Pinpoint the cell where the given text exists, returning its (x, y) midpoint coordinate. 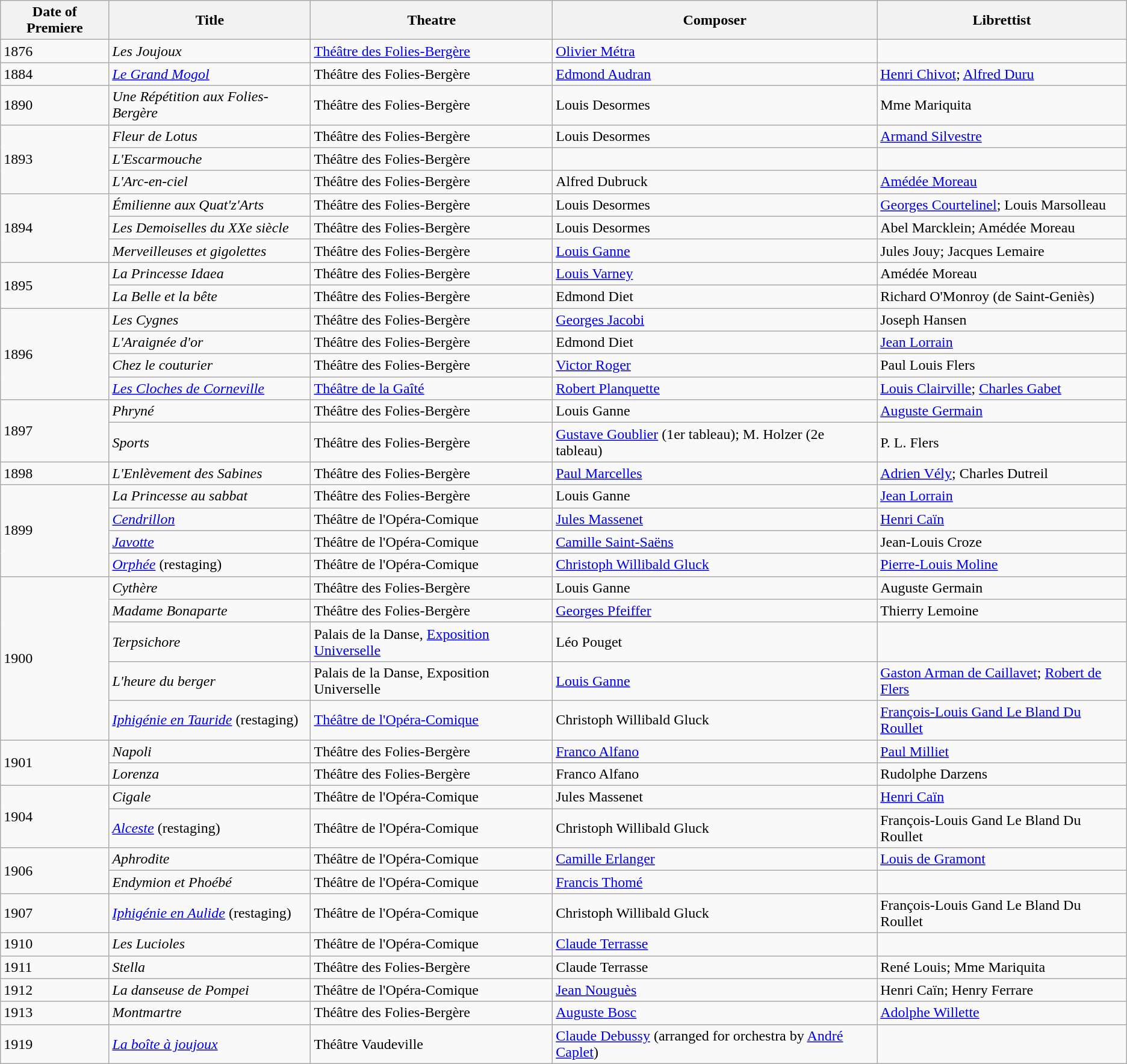
Georges Pfeiffer (715, 611)
Phryné (210, 411)
Louis de Gramont (1002, 859)
Les Joujoux (210, 51)
L'Araignée d'or (210, 343)
Paul Marcelles (715, 473)
Richard O'Monroy (de Saint-Geniès) (1002, 296)
1896 (55, 354)
Cythère (210, 588)
Le Grand Mogol (210, 74)
Henri Caïn; Henry Ferrare (1002, 990)
Les Demoiselles du XXe siècle (210, 228)
1893 (55, 159)
Armand Silvestre (1002, 136)
Merveilleuses et gigolettes (210, 250)
Henri Chivot; Alfred Duru (1002, 74)
Adrien Vély; Charles Dutreil (1002, 473)
Stella (210, 967)
Aphrodite (210, 859)
Jean Nouguès (715, 990)
Javotte (210, 542)
Victor Roger (715, 366)
La danseuse de Pompei (210, 990)
Émilienne aux Quat'z'Arts (210, 205)
Librettist (1002, 20)
1894 (55, 228)
Pierre-Louis Moline (1002, 565)
Robert Planquette (715, 388)
1900 (55, 658)
P. L. Flers (1002, 442)
Date of Premiere (55, 20)
La boîte à joujoux (210, 1044)
Georges Jacobi (715, 320)
Les Lucioles (210, 944)
1919 (55, 1044)
Paul Milliet (1002, 751)
1913 (55, 1013)
Gaston Arman de Caillavet; Robert de Flers (1002, 680)
L'Enlèvement des Sabines (210, 473)
1898 (55, 473)
Chez le couturier (210, 366)
1890 (55, 105)
Alfred Dubruck (715, 182)
Jules Jouy; Jacques Lemaire (1002, 250)
Camille Erlanger (715, 859)
Olivier Métra (715, 51)
1899 (55, 530)
Madame Bonaparte (210, 611)
Francis Thomé (715, 882)
L'heure du berger (210, 680)
Sports (210, 442)
Orphée (restaging) (210, 565)
Rudolphe Darzens (1002, 774)
Endymion et Phoébé (210, 882)
1895 (55, 285)
La Belle et la bête (210, 296)
L'Escarmouche (210, 159)
Composer (715, 20)
Les Cloches de Corneville (210, 388)
Mme Mariquita (1002, 105)
1907 (55, 913)
Abel Marcklein; Amédée Moreau (1002, 228)
Paul Louis Flers (1002, 366)
Théâtre de la Gaîté (432, 388)
Cendrillon (210, 519)
Auguste Bosc (715, 1013)
Lorenza (210, 774)
1884 (55, 74)
1901 (55, 762)
Fleur de Lotus (210, 136)
Une Répétition aux Folies-Bergère (210, 105)
Napoli (210, 751)
Claude Debussy (arranged for orchestra by André Caplet) (715, 1044)
Léo Pouget (715, 642)
L'Arc-en-ciel (210, 182)
Iphigénie en Aulide (restaging) (210, 913)
René Louis; Mme Mariquita (1002, 967)
1911 (55, 967)
Edmond Audran (715, 74)
Jean-Louis Croze (1002, 542)
Georges Courtelinel; Louis Marsolleau (1002, 205)
1897 (55, 431)
1906 (55, 871)
Theatre (432, 20)
Terpsichore (210, 642)
Title (210, 20)
La Princesse au sabbat (210, 496)
Montmartre (210, 1013)
Louis Varney (715, 273)
Gustave Goublier (1er tableau); M. Holzer (2e tableau) (715, 442)
Les Cygnes (210, 320)
Iphigénie en Tauride (restaging) (210, 720)
Joseph Hansen (1002, 320)
La Princesse Idaea (210, 273)
Cigale (210, 797)
Louis Clairville; Charles Gabet (1002, 388)
Adolphe Willette (1002, 1013)
Camille Saint-Saëns (715, 542)
1904 (55, 817)
Alceste (restaging) (210, 829)
Théâtre Vaudeville (432, 1044)
1912 (55, 990)
1910 (55, 944)
Thierry Lemoine (1002, 611)
1876 (55, 51)
